Locate the cell with the specified text and output its [x, y] center coordinate. 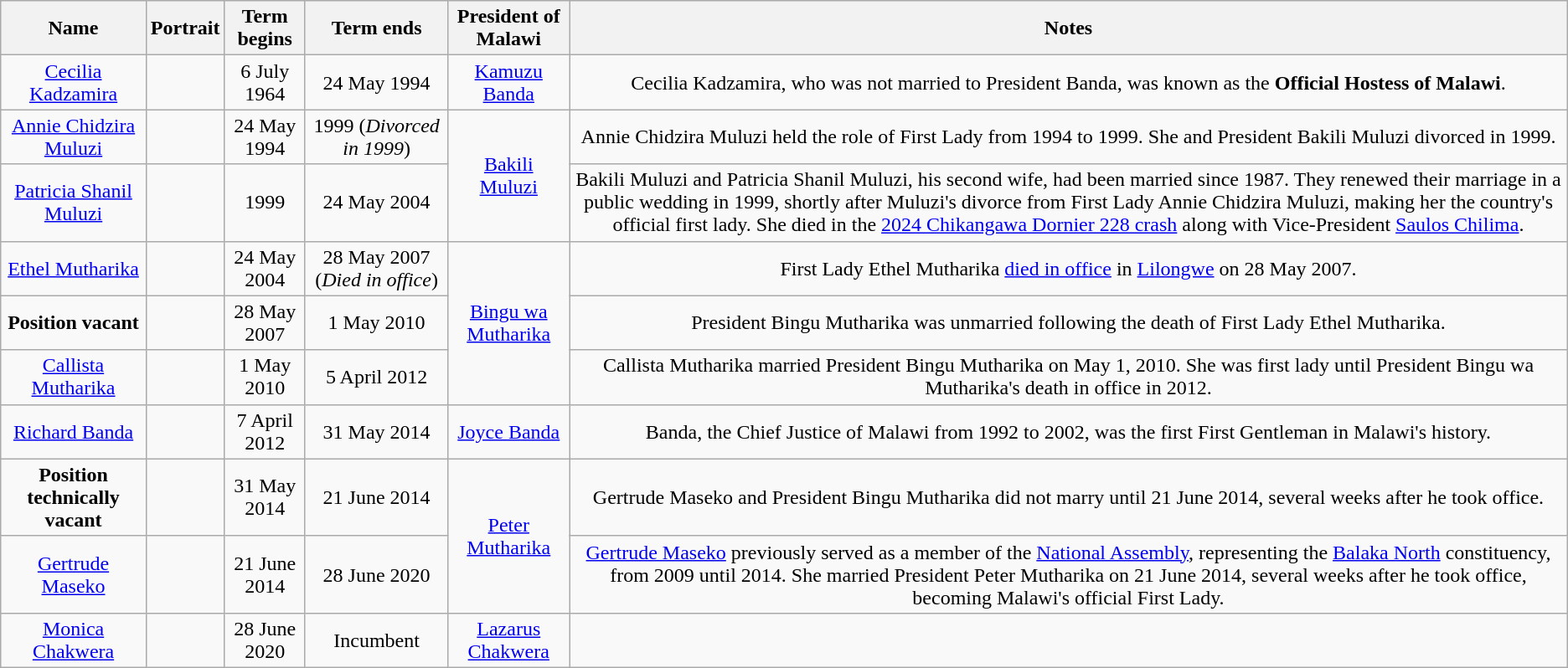
5 April 2012 [376, 377]
Callista Mutharika married President Bingu Mutharika on May 1, 2010. She was first lady until President Bingu wa Mutharika's death in office in 2012. [1069, 377]
Position technically vacant [74, 497]
Name [74, 28]
President Bingu Mutharika was unmarried following the death of First Lady Ethel Mutharika. [1069, 323]
Lazarus Chakwera [509, 640]
Annie Chidzira Muluzi [74, 137]
Bakili Muluzi [509, 176]
Term ends [376, 28]
Kamuzu Banda [509, 82]
Banda, the Chief Justice of Malawi from 1992 to 2002, was the first First Gentleman in Malawi's history. [1069, 432]
First Lady Ethel Mutharika died in office in Lilongwe on 28 May 2007. [1069, 268]
Peter Mutharika [509, 536]
Term begins [265, 28]
7 April 2012 [265, 432]
Incumbent [376, 640]
Annie Chidzira Muluzi held the role of First Lady from 1994 to 1999. She and President Bakili Muluzi divorced in 1999. [1069, 137]
Richard Banda [74, 432]
Gertrude Maseko [74, 574]
Cecilia Kadzamira, who was not married to President Banda, was known as the Official Hostess of Malawi. [1069, 82]
1999 [265, 203]
Gertrude Maseko and President Bingu Mutharika did not marry until 21 June 2014, several weeks after he took office. [1069, 497]
Ethel Mutharika [74, 268]
1999 (Divorced in 1999) [376, 137]
Bingu wa Mutharika [509, 323]
Joyce Banda [509, 432]
28 May 2007 (Died in office) [376, 268]
28 May 2007 [265, 323]
Patricia Shanil Muluzi [74, 203]
Position vacant [74, 323]
Monica Chakwera [74, 640]
President of Malawi [509, 28]
Notes [1069, 28]
Portrait [185, 28]
Callista Mutharika [74, 377]
6 July 1964 [265, 82]
Cecilia Kadzamira [74, 82]
